Return the [x, y] coordinate for the center point of the cell that contains the specified text.  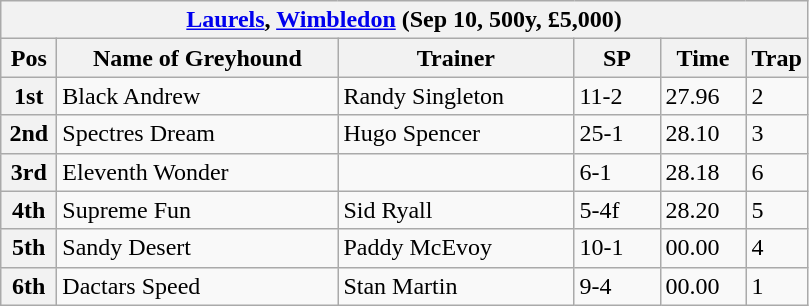
2 [776, 96]
Sandy Desert [198, 248]
SP [617, 58]
Time [703, 58]
Laurels, Wimbledon (Sep 10, 500y, £5,000) [404, 20]
27.96 [703, 96]
6th [29, 286]
Spectres Dream [198, 134]
4 [776, 248]
Trap [776, 58]
10-1 [617, 248]
9-4 [617, 286]
5 [776, 210]
4th [29, 210]
Pos [29, 58]
Hugo Spencer [456, 134]
3rd [29, 172]
3 [776, 134]
25-1 [617, 134]
Eleventh Wonder [198, 172]
2nd [29, 134]
1st [29, 96]
1 [776, 286]
5th [29, 248]
Sid Ryall [456, 210]
Trainer [456, 58]
Paddy McEvoy [456, 248]
11-2 [617, 96]
Name of Greyhound [198, 58]
28.18 [703, 172]
5-4f [617, 210]
Stan Martin [456, 286]
Randy Singleton [456, 96]
28.10 [703, 134]
6 [776, 172]
6-1 [617, 172]
Dactars Speed [198, 286]
Supreme Fun [198, 210]
Black Andrew [198, 96]
28.20 [703, 210]
